Detect which cell encompasses the target text, then output its [x, y] center coordinate. 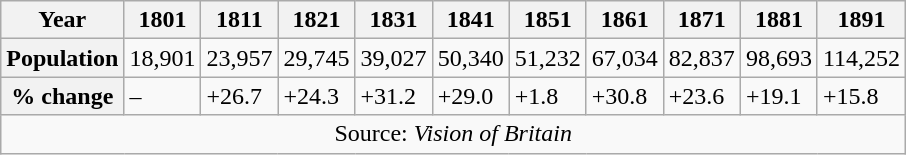
1851 [548, 20]
50,340 [470, 58]
1871 [702, 20]
1811 [240, 20]
+29.0 [470, 96]
1821 [316, 20]
% change [62, 96]
1891 [861, 20]
1831 [394, 20]
+31.2 [394, 96]
29,745 [316, 58]
23,957 [240, 58]
1841 [470, 20]
67,034 [624, 58]
+15.8 [861, 96]
18,901 [162, 58]
1881 [778, 20]
39,027 [394, 58]
51,232 [548, 58]
82,837 [702, 58]
+23.6 [702, 96]
114,252 [861, 58]
Year [62, 20]
98,693 [778, 58]
Source: Vision of Britain [454, 134]
+1.8 [548, 96]
Population [62, 58]
1801 [162, 20]
1861 [624, 20]
+24.3 [316, 96]
+26.7 [240, 96]
+19.1 [778, 96]
+30.8 [624, 96]
– [162, 96]
